Detect which cell encompasses the target text, then output its [x, y] center coordinate. 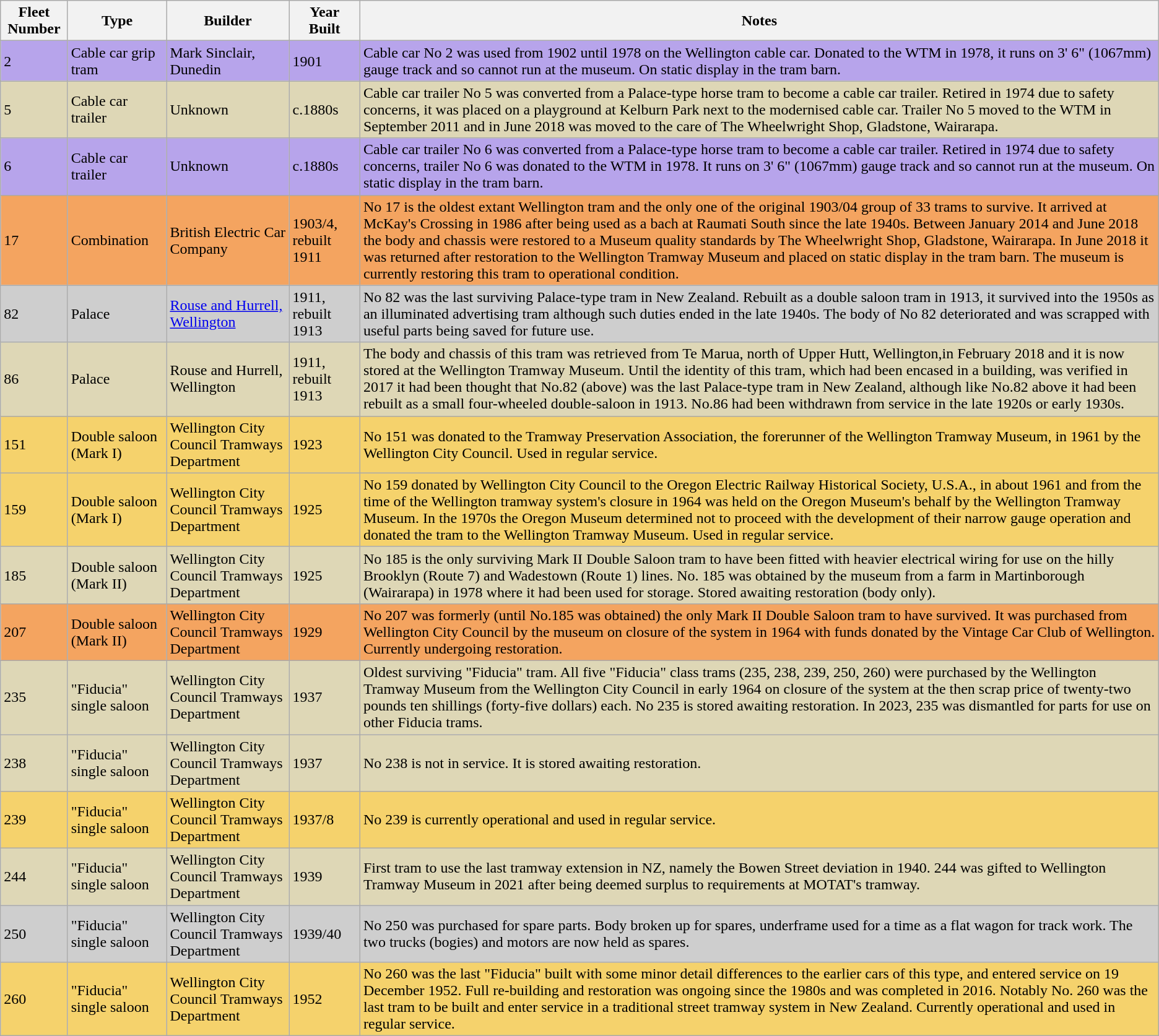
207 [34, 632]
1939 [324, 877]
Fleet Number [34, 21]
151 [34, 444]
2 [34, 61]
Notes [759, 21]
1937/8 [324, 820]
No 238 is not in service. It is stored awaiting restoration. [759, 762]
British Electric Car Company [228, 240]
1929 [324, 632]
159 [34, 510]
Builder [228, 21]
1901 [324, 61]
1903/4, rebuilt 1911 [324, 240]
82 [34, 314]
Year Built [324, 21]
5 [34, 110]
244 [34, 877]
250 [34, 934]
86 [34, 379]
1939/40 [324, 934]
1923 [324, 444]
6 [34, 166]
260 [34, 999]
Type [117, 21]
Combination [117, 240]
238 [34, 762]
17 [34, 240]
1952 [324, 999]
239 [34, 820]
No 239 is currently operational and used in regular service. [759, 820]
Cable car grip tram [117, 61]
185 [34, 575]
Mark Sinclair, Dunedin [228, 61]
235 [34, 697]
